From the cell containing the given text, extract its center point as [X, Y] coordinate. 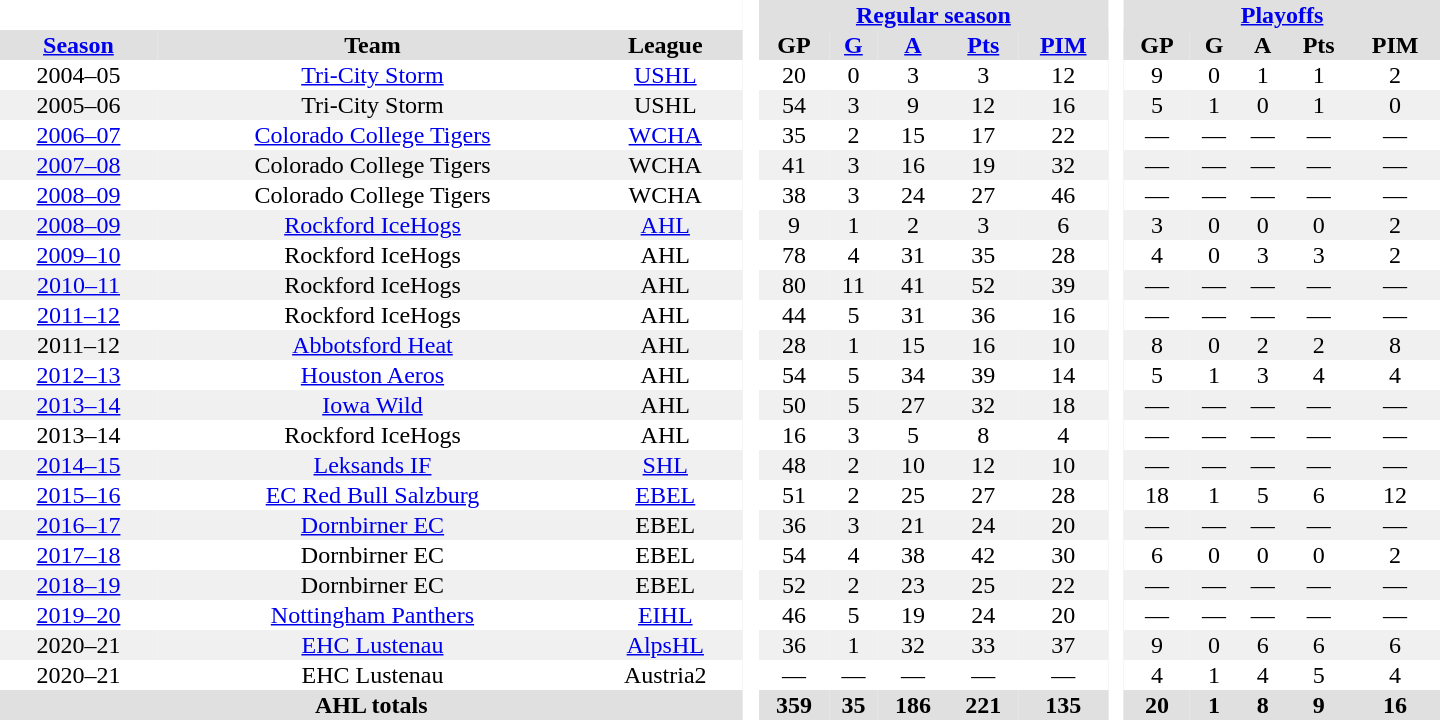
42 [983, 555]
80 [794, 285]
186 [913, 705]
Austria2 [665, 675]
14 [1063, 375]
Leksands IF [372, 465]
Iowa Wild [372, 405]
Nottingham Panthers [372, 615]
2004–05 [78, 75]
2015–16 [78, 495]
21 [913, 525]
Playoffs [1282, 15]
EC Red Bull Salzburg [372, 495]
2014–15 [78, 465]
44 [794, 315]
2007–08 [78, 165]
2019–20 [78, 615]
2018–19 [78, 585]
2009–10 [78, 255]
Team [372, 45]
Regular season [934, 15]
50 [794, 405]
League [665, 45]
78 [794, 255]
30 [1063, 555]
Abbotsford Heat [372, 345]
EIHL [665, 615]
17 [983, 135]
11 [854, 285]
135 [1063, 705]
2006–07 [78, 135]
23 [913, 585]
AHL totals [372, 705]
48 [794, 465]
2010–11 [78, 285]
51 [794, 495]
AlpsHL [665, 645]
34 [913, 375]
359 [794, 705]
Season [78, 45]
SHL [665, 465]
2017–18 [78, 555]
2005–06 [78, 105]
2016–17 [78, 525]
Houston Aeros [372, 375]
2012–13 [78, 375]
37 [1063, 645]
33 [983, 645]
221 [983, 705]
